From the cell containing the given text, extract its center point as (x, y) coordinate. 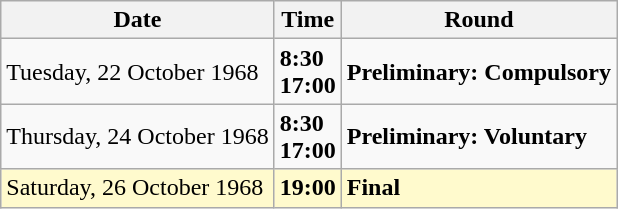
Thursday, 24 October 1968 (138, 136)
Saturday, 26 October 1968 (138, 188)
Preliminary: Compulsory (478, 72)
Round (478, 20)
19:00 (308, 188)
Date (138, 20)
Tuesday, 22 October 1968 (138, 72)
Final (478, 188)
Preliminary: Voluntary (478, 136)
Time (308, 20)
